Determine the [x, y] coordinate at the center of the cell enclosing the given text.  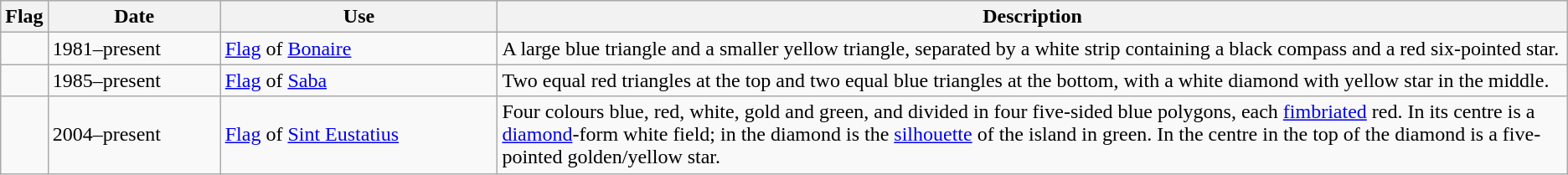
Two equal red triangles at the top and two equal blue triangles at the bottom, with a white diamond with yellow star in the middle. [1032, 80]
Flag of Sint Eustatius [358, 135]
Flag of Bonaire [358, 49]
Flag of Saba [358, 80]
Date [134, 17]
Use [358, 17]
2004–present [134, 135]
1985–present [134, 80]
A large blue triangle and a smaller yellow triangle, separated by a white strip containing a black compass and a red six-pointed star. [1032, 49]
Description [1032, 17]
1981–present [134, 49]
Flag [24, 17]
